Determine the [X, Y] coordinate at the center of the cell enclosing the given text.  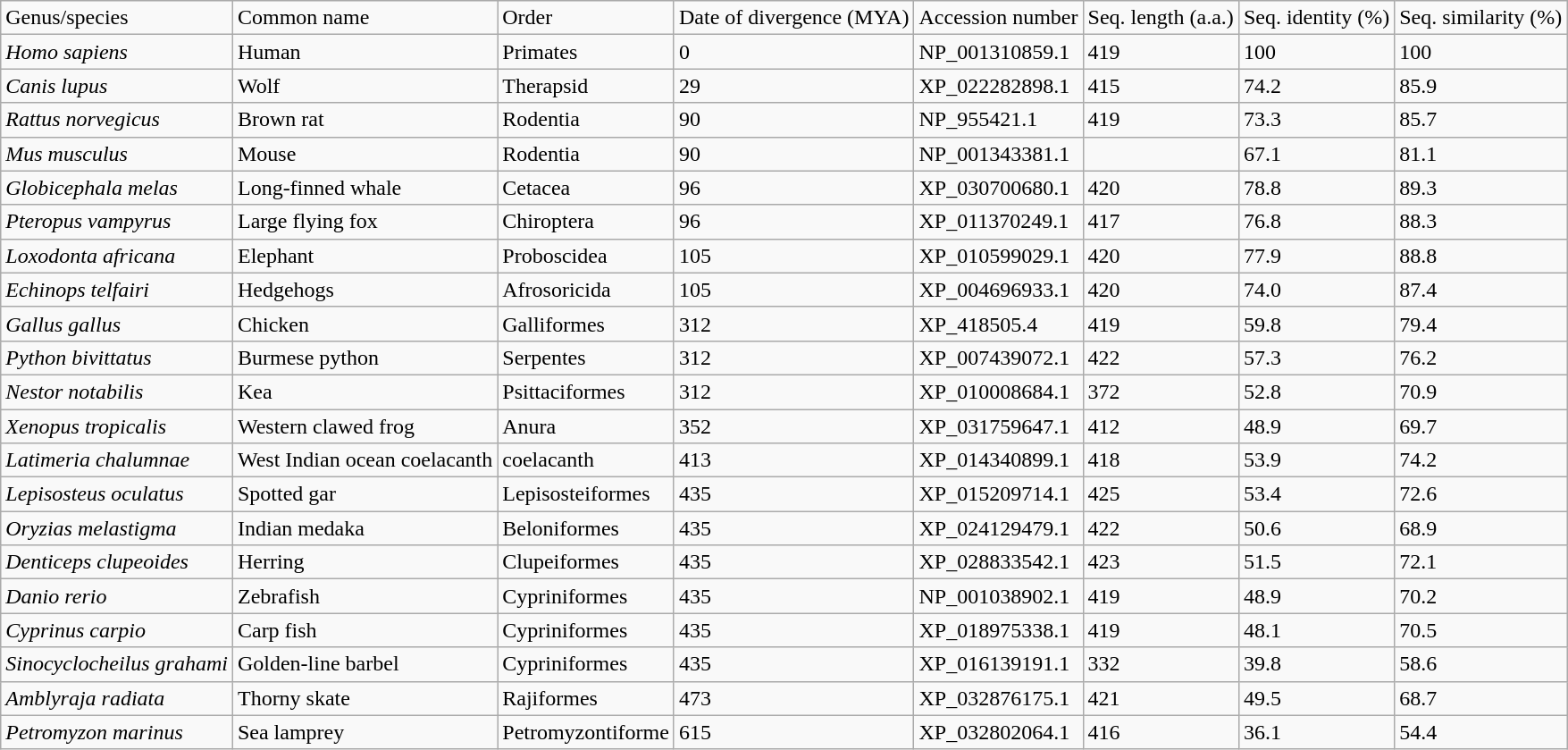
51.5 [1316, 562]
Order [586, 18]
Amblyraja radiata [117, 698]
XP_028833542.1 [999, 562]
53.9 [1316, 460]
XP_032802064.1 [999, 732]
XP_010599029.1 [999, 256]
West Indian ocean coelacanth [365, 460]
87.4 [1481, 290]
Petromyzon marinus [117, 732]
XP_015209714.1 [999, 494]
Canis lupus [117, 86]
Python bivittatus [117, 358]
89.3 [1481, 188]
XP_011370249.1 [999, 222]
Genus/species [117, 18]
421 [1161, 698]
615 [793, 732]
XP_418505.4 [999, 324]
Anura [586, 426]
81.1 [1481, 154]
Globicephala melas [117, 188]
Wolf [365, 86]
Elephant [365, 256]
79.4 [1481, 324]
0 [793, 52]
52.8 [1316, 392]
NP_001310859.1 [999, 52]
NP_001038902.1 [999, 596]
36.1 [1316, 732]
77.9 [1316, 256]
Golden-line barbel [365, 664]
Latimeria chalumnae [117, 460]
Mouse [365, 154]
48.1 [1316, 630]
Sea lamprey [365, 732]
Seq. identity (%) [1316, 18]
XP_016139191.1 [999, 664]
coelacanth [586, 460]
68.7 [1481, 698]
XP_018975338.1 [999, 630]
58.6 [1481, 664]
57.3 [1316, 358]
425 [1161, 494]
XP_024129479.1 [999, 528]
XP_030700680.1 [999, 188]
70.2 [1481, 596]
XP_031759647.1 [999, 426]
XP_007439072.1 [999, 358]
Therapsid [586, 86]
68.9 [1481, 528]
Galliformes [586, 324]
Indian medaka [365, 528]
418 [1161, 460]
Proboscidea [586, 256]
XP_022282898.1 [999, 86]
Seq. similarity (%) [1481, 18]
Chicken [365, 324]
Carp fish [365, 630]
72.6 [1481, 494]
Nestor notabilis [117, 392]
Loxodonta africana [117, 256]
332 [1161, 664]
Accession number [999, 18]
78.8 [1316, 188]
Psittaciformes [586, 392]
416 [1161, 732]
39.8 [1316, 664]
Sinocyclocheilus grahami [117, 664]
69.7 [1481, 426]
413 [793, 460]
Kea [365, 392]
XP_032876175.1 [999, 698]
67.1 [1316, 154]
Cyprinus carpio [117, 630]
Gallus gallus [117, 324]
72.1 [1481, 562]
70.5 [1481, 630]
74.0 [1316, 290]
Human [365, 52]
Brown rat [365, 120]
Rajiformes [586, 698]
Rattus norvegicus [117, 120]
85.7 [1481, 120]
53.4 [1316, 494]
XP_010008684.1 [999, 392]
Zebrafish [365, 596]
Lepisosteus oculatus [117, 494]
54.4 [1481, 732]
Beloniformes [586, 528]
412 [1161, 426]
NP_001343381.1 [999, 154]
70.9 [1481, 392]
Pteropus vampyrus [117, 222]
Serpentes [586, 358]
Primates [586, 52]
Denticeps clupeoides [117, 562]
88.3 [1481, 222]
Danio rerio [117, 596]
Large flying fox [365, 222]
Xenopus tropicalis [117, 426]
50.6 [1316, 528]
Clupeiformes [586, 562]
Western clawed frog [365, 426]
XP_004696933.1 [999, 290]
Mus musculus [117, 154]
Burmese python [365, 358]
423 [1161, 562]
Hedgehogs [365, 290]
Echinops telfairi [117, 290]
49.5 [1316, 698]
Herring [365, 562]
Thorny skate [365, 698]
Petromyzontiforme [586, 732]
415 [1161, 86]
Chiroptera [586, 222]
85.9 [1481, 86]
XP_014340899.1 [999, 460]
Oryzias melastigma [117, 528]
372 [1161, 392]
Lepisosteiformes [586, 494]
73.3 [1316, 120]
NP_955421.1 [999, 120]
Common name [365, 18]
Date of divergence (MYA) [793, 18]
59.8 [1316, 324]
352 [793, 426]
473 [793, 698]
417 [1161, 222]
76.2 [1481, 358]
Cetacea [586, 188]
Long-finned whale [365, 188]
29 [793, 86]
76.8 [1316, 222]
Afrosoricida [586, 290]
Seq. length (a.a.) [1161, 18]
88.8 [1481, 256]
Spotted gar [365, 494]
Homo sapiens [117, 52]
